Scan for the cell matching the given text and deliver its (x, y) coordinate at center. 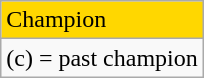
(c) = past champion (102, 58)
Champion (102, 20)
